Identify which cell holds the provided text, then report its [X, Y] central coordinate. 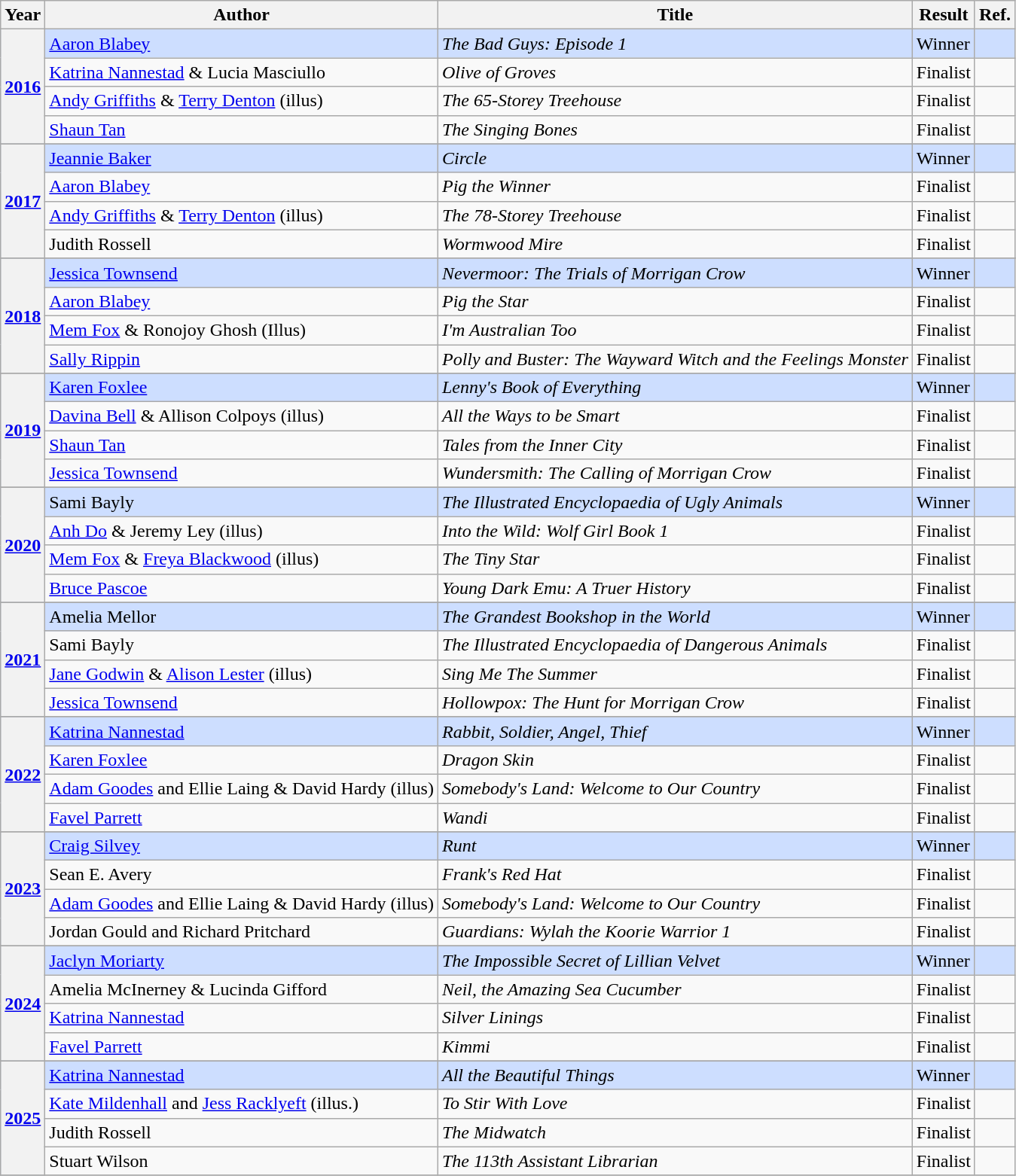
Jane Godwin & Alison Lester (illus) [242, 674]
To Stir With Love [675, 1104]
All the Beautiful Things [675, 1075]
Neil, the Amazing Sea Cucumber [675, 989]
Polly and Buster: The Wayward Witch and the Feelings Monster [675, 359]
The 113th Assistant Librarian [675, 1161]
Olive of Groves [675, 72]
2016 [23, 87]
Jaclyn Moriarty [242, 961]
2020 [23, 545]
Young Dark Emu: A Truer History [675, 588]
2019 [23, 431]
Mem Fox & Ronojoy Ghosh (Illus) [242, 330]
Author [242, 15]
Jeannie Baker [242, 158]
The Grandest Bookshop in the World [675, 617]
Jordan Gould and Richard Pritchard [242, 932]
2022 [23, 774]
Result [943, 15]
Davina Bell & Allison Colpoys (illus) [242, 416]
The Illustrated Encyclopaedia of Ugly Animals [675, 502]
Anh Do & Jeremy Ley (illus) [242, 531]
The Impossible Secret of Lillian Velvet [675, 961]
Year [23, 15]
The Bad Guys: Episode 1 [675, 44]
All the Ways to be Smart [675, 416]
Kimmi [675, 1047]
The 65-Storey Treehouse [675, 101]
Ref. [994, 15]
Sean E. Avery [242, 875]
Frank's Red Hat [675, 875]
Amelia McInerney & Lucinda Gifford [242, 989]
Wundersmith: The Calling of Morrigan Crow [675, 474]
Silver Linings [675, 1018]
Kate Mildenhall and Jess Racklyeft (illus.) [242, 1104]
Guardians: Wylah the Koorie Warrior 1 [675, 932]
Circle [675, 158]
Tales from the Inner City [675, 445]
Stuart Wilson [242, 1161]
Into the Wild: Wolf Girl Book 1 [675, 531]
Amelia Mellor [242, 617]
Title [675, 15]
The Tiny Star [675, 559]
Wandi [675, 817]
Hollowpox: The Hunt for Morrigan Crow [675, 702]
2021 [23, 660]
Katrina Nannestad & Lucia Masciullo [242, 72]
2024 [23, 1004]
I'm Australian Too [675, 330]
2025 [23, 1118]
2017 [23, 201]
Pig the Star [675, 301]
Sally Rippin [242, 359]
The Illustrated Encyclopaedia of Dangerous Animals [675, 645]
Lenny's Book of Everything [675, 388]
Rabbit, Soldier, Angel, Thief [675, 731]
The 78-Storey Treehouse [675, 215]
The Singing Bones [675, 129]
Dragon Skin [675, 760]
Bruce Pascoe [242, 588]
Pig the Winner [675, 187]
Runt [675, 846]
The Midwatch [675, 1132]
2023 [23, 889]
Wormwood Mire [675, 244]
Sing Me The Summer [675, 674]
2018 [23, 315]
Mem Fox & Freya Blackwood (illus) [242, 559]
Nevermoor: The Trials of Morrigan Crow [675, 273]
Craig Silvey [242, 846]
